Return (x, y) of the center of cell containing provided text 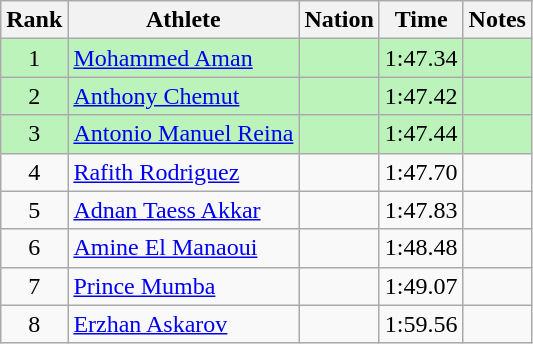
4 (34, 172)
7 (34, 286)
1:47.42 (421, 96)
1:47.70 (421, 172)
1:49.07 (421, 286)
1 (34, 58)
3 (34, 134)
Adnan Taess Akkar (184, 210)
1:47.34 (421, 58)
1:47.83 (421, 210)
Erzhan Askarov (184, 324)
8 (34, 324)
6 (34, 248)
Notes (497, 20)
Rank (34, 20)
1:48.48 (421, 248)
Prince Mumba (184, 286)
Antonio Manuel Reina (184, 134)
5 (34, 210)
1:59.56 (421, 324)
Rafith Rodriguez (184, 172)
Amine El Manaoui (184, 248)
Time (421, 20)
Athlete (184, 20)
1:47.44 (421, 134)
2 (34, 96)
Nation (339, 20)
Anthony Chemut (184, 96)
Mohammed Aman (184, 58)
